Determine the (X, Y) coordinate at the center of the cell enclosing the given text.  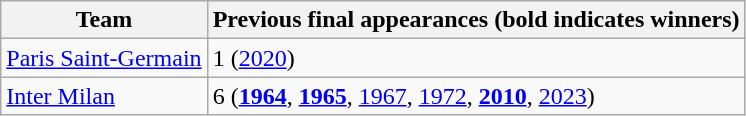
1 (2020) (476, 58)
6 (1964, 1965, 1967, 1972, 2010, 2023) (476, 96)
Previous final appearances (bold indicates winners) (476, 20)
Paris Saint-Germain (104, 58)
Inter Milan (104, 96)
Team (104, 20)
